Find where the given text appears and provide that cell's center as (x, y) coordinate. 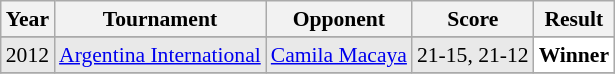
Camila Macaya (339, 55)
Result (574, 19)
2012 (28, 55)
21-15, 21-12 (473, 55)
Opponent (339, 19)
Argentina International (160, 55)
Tournament (160, 19)
Year (28, 19)
Score (473, 19)
Winner (574, 55)
